From the cell containing the given text, extract its center point as (X, Y) coordinate. 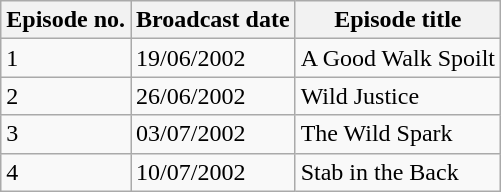
3 (66, 134)
19/06/2002 (214, 58)
Broadcast date (214, 20)
10/07/2002 (214, 172)
Wild Justice (398, 96)
Stab in the Back (398, 172)
4 (66, 172)
A Good Walk Spoilt (398, 58)
2 (66, 96)
Episode no. (66, 20)
The Wild Spark (398, 134)
Episode title (398, 20)
1 (66, 58)
03/07/2002 (214, 134)
26/06/2002 (214, 96)
